Locate the cell with the specified text and output its (x, y) center coordinate. 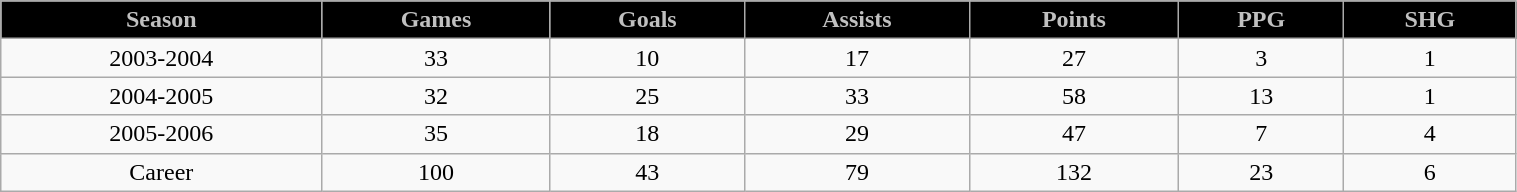
25 (648, 96)
43 (648, 172)
100 (436, 172)
10 (648, 58)
58 (1074, 96)
27 (1074, 58)
7 (1262, 134)
18 (648, 134)
47 (1074, 134)
SHG (1430, 20)
Points (1074, 20)
13 (1262, 96)
Goals (648, 20)
17 (857, 58)
2003-2004 (162, 58)
Games (436, 20)
2005-2006 (162, 134)
Season (162, 20)
2004-2005 (162, 96)
3 (1262, 58)
6 (1430, 172)
Assists (857, 20)
132 (1074, 172)
32 (436, 96)
29 (857, 134)
23 (1262, 172)
4 (1430, 134)
PPG (1262, 20)
Career (162, 172)
35 (436, 134)
79 (857, 172)
